Search for the cell housing the specified text and yield its (x, y) center coordinate. 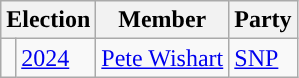
2024 (56, 58)
Election (48, 20)
SNP (263, 58)
Party (263, 20)
Pete Wishart (162, 58)
Member (162, 20)
